For the text-containing cell, return its midpoint in (X, Y) coordinate format. 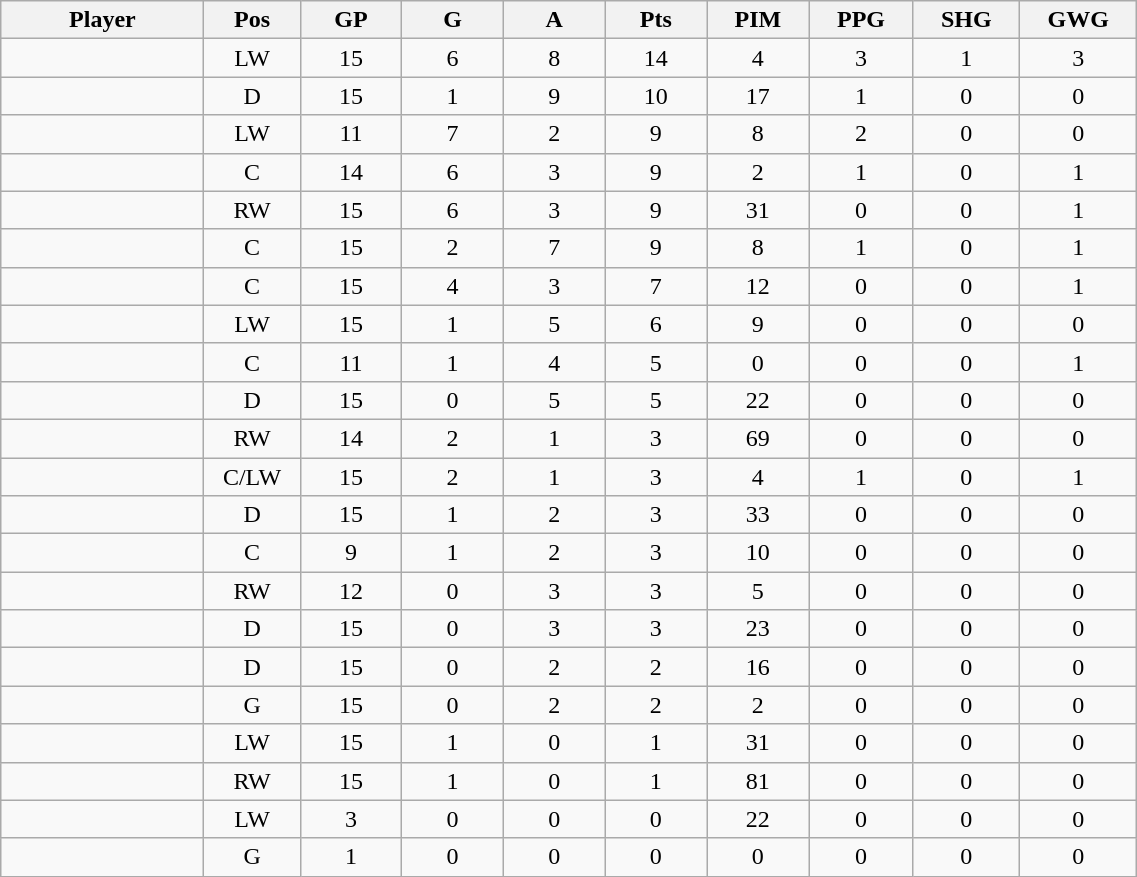
33 (758, 515)
Pts (656, 20)
GWG (1078, 20)
23 (758, 629)
Pos (252, 20)
16 (758, 667)
A (554, 20)
SHG (966, 20)
81 (758, 781)
69 (758, 438)
17 (758, 96)
GP (351, 20)
Player (102, 20)
PPG (861, 20)
PIM (758, 20)
C/LW (252, 477)
